From the cell containing the given text, extract its center point as [X, Y] coordinate. 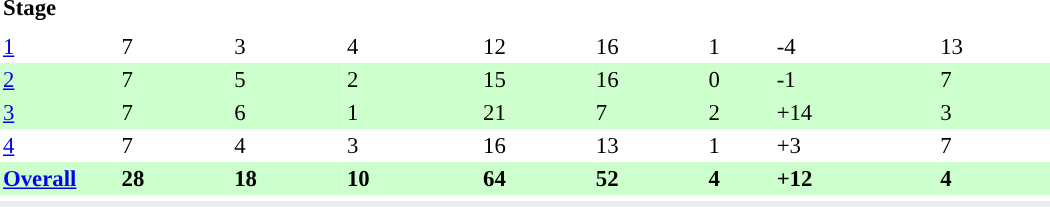
-4 [856, 46]
5 [288, 80]
10 [400, 178]
6 [288, 112]
0 [740, 80]
52 [650, 178]
+3 [856, 146]
15 [536, 80]
+12 [856, 178]
28 [174, 178]
18 [288, 178]
12 [536, 46]
+14 [856, 112]
Overall [59, 178]
-1 [856, 80]
21 [536, 112]
64 [536, 178]
